Find where the given text appears and provide that cell's center as [X, Y] coordinate. 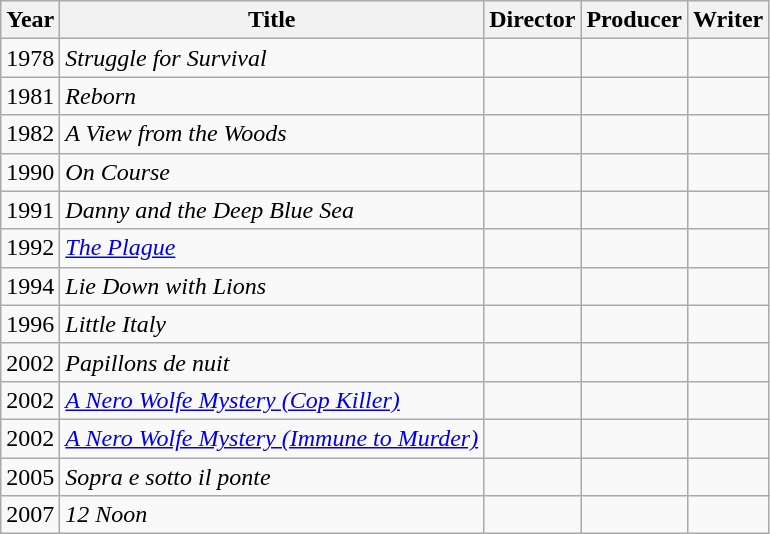
Lie Down with Lions [272, 286]
12 Noon [272, 515]
The Plague [272, 248]
Title [272, 20]
A Nero Wolfe Mystery (Immune to Murder) [272, 438]
Producer [634, 20]
Papillons de nuit [272, 362]
A Nero Wolfe Mystery (Cop Killer) [272, 400]
1994 [30, 286]
1981 [30, 96]
1991 [30, 210]
1996 [30, 324]
Sopra e sotto il ponte [272, 477]
1982 [30, 134]
Writer [728, 20]
2005 [30, 477]
Little Italy [272, 324]
A View from the Woods [272, 134]
On Course [272, 172]
Director [532, 20]
1990 [30, 172]
Reborn [272, 96]
1992 [30, 248]
Year [30, 20]
1978 [30, 58]
Danny and the Deep Blue Sea [272, 210]
Struggle for Survival [272, 58]
2007 [30, 515]
